Identify which cell holds the provided text, then report its (X, Y) central coordinate. 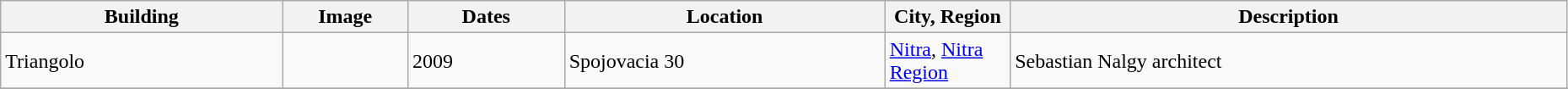
Spojovacia 30 (725, 61)
Description (1289, 17)
Dates (486, 17)
City, Region (948, 17)
Sebastian Nalgy architect (1289, 61)
Location (725, 17)
Nitra, Nitra Region (948, 61)
Triangolo (142, 61)
Building (142, 17)
Image (346, 17)
2009 (486, 61)
